Scan for the cell matching the given text and deliver its (X, Y) coordinate at center. 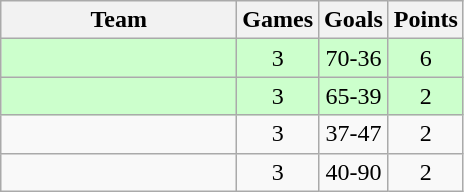
Points (426, 20)
Games (278, 20)
37-47 (354, 134)
65-39 (354, 96)
Goals (354, 20)
6 (426, 58)
Team (119, 20)
40-90 (354, 172)
70-36 (354, 58)
